Provide the [X, Y] coordinate of the cell's center where the given text is located.  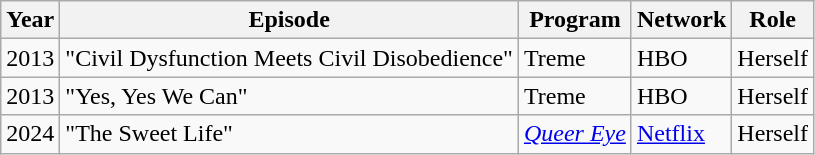
Year [30, 20]
Role [773, 20]
Netflix [681, 134]
Queer Eye [574, 134]
"The Sweet Life" [290, 134]
2024 [30, 134]
Network [681, 20]
"Civil Dysfunction Meets Civil Disobedience" [290, 58]
Program [574, 20]
Episode [290, 20]
"Yes, Yes We Can" [290, 96]
